Return the [x, y] coordinate for the center point of the cell that contains the specified text.  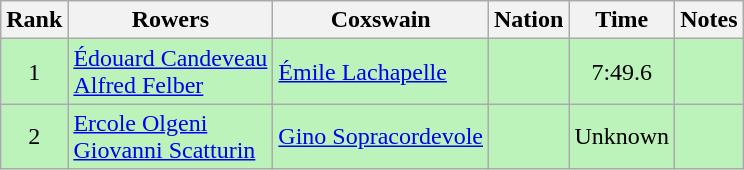
Ercole Olgeni Giovanni Scatturin [170, 136]
Gino Sopracordevole [381, 136]
Notes [709, 20]
Édouard Candeveau Alfred Felber [170, 72]
Rank [34, 20]
Rowers [170, 20]
7:49.6 [622, 72]
Coxswain [381, 20]
1 [34, 72]
2 [34, 136]
Time [622, 20]
Unknown [622, 136]
Nation [529, 20]
Émile Lachapelle [381, 72]
